Determine the (x, y) coordinate at the center of the cell enclosing the given text.  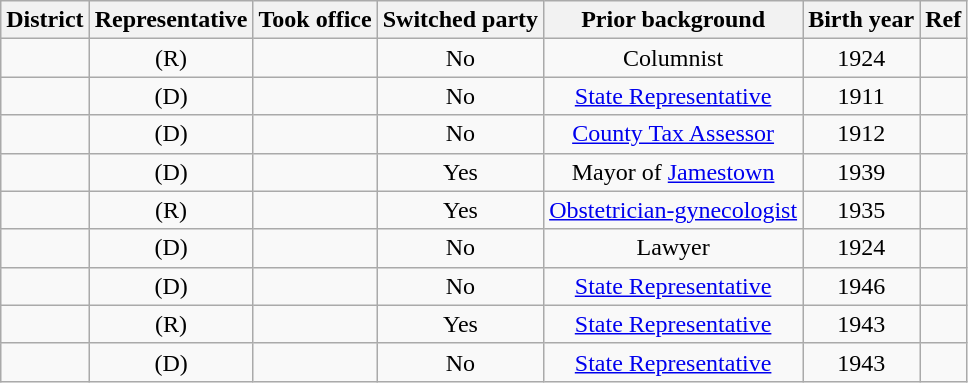
District (45, 20)
1911 (862, 96)
Representative (171, 20)
Mayor of Jamestown (674, 172)
Columnist (674, 58)
1946 (862, 286)
Lawyer (674, 248)
Obstetrician-gynecologist (674, 210)
Ref (944, 20)
Prior background (674, 20)
Switched party (460, 20)
Birth year (862, 20)
1935 (862, 210)
County Tax Assessor (674, 134)
1912 (862, 134)
1939 (862, 172)
Took office (315, 20)
